Output the [X, Y] coordinate of the center of the cell containing the given text.  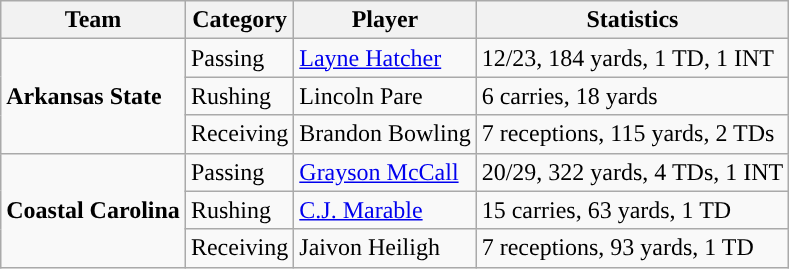
Coastal Carolina [94, 210]
Player [385, 20]
C.J. Marable [385, 210]
7 receptions, 93 yards, 1 TD [632, 248]
Brandon Bowling [385, 134]
Statistics [632, 20]
Jaivon Heiligh [385, 248]
Lincoln Pare [385, 96]
20/29, 322 yards, 4 TDs, 1 INT [632, 172]
12/23, 184 yards, 1 TD, 1 INT [632, 58]
Arkansas State [94, 96]
7 receptions, 115 yards, 2 TDs [632, 134]
15 carries, 63 yards, 1 TD [632, 210]
Team [94, 20]
Layne Hatcher [385, 58]
Grayson McCall [385, 172]
6 carries, 18 yards [632, 96]
Category [239, 20]
